Return (x, y) of the center of cell containing provided text 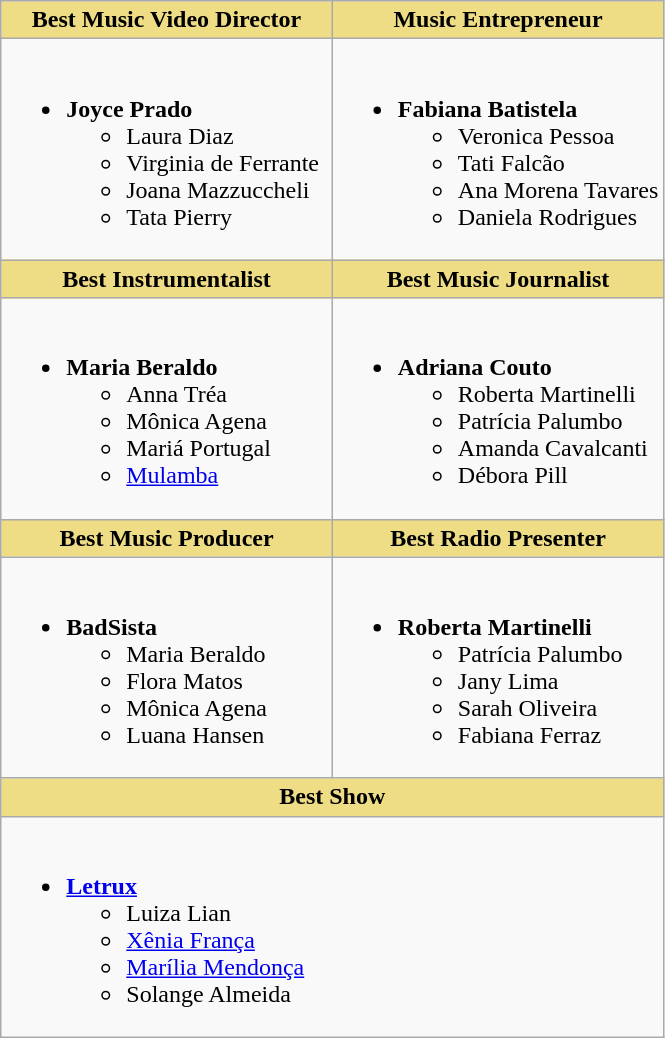
Joyce PradoLaura DiazVirginia de FerranteJoana MazzuccheliTata Pierry (167, 150)
Music Entrepreneur (498, 20)
LetruxLuiza LianXênia FrançaMarília MendonçaSolange Almeida (332, 926)
Maria BeraldoAnna TréaMônica AgenaMariá PortugalMulamba (167, 408)
Fabiana BatistelaVeronica PessoaTati FalcãoAna Morena TavaresDaniela Rodrigues (498, 150)
BadSistaMaria BeraldoFlora MatosMônica AgenaLuana Hansen (167, 668)
Roberta MartinelliPatrícia PalumboJany LimaSarah OliveiraFabiana Ferraz (498, 668)
Best Music Video Director (167, 20)
Best Radio Presenter (498, 538)
Best Show (332, 797)
Adriana CoutoRoberta MartinelliPatrícia PalumboAmanda CavalcantiDébora Pill (498, 408)
Best Music Producer (167, 538)
Best Music Journalist (498, 279)
Best Instrumentalist (167, 279)
